Provide the [X, Y] coordinate of the cell's center where the given text is located.  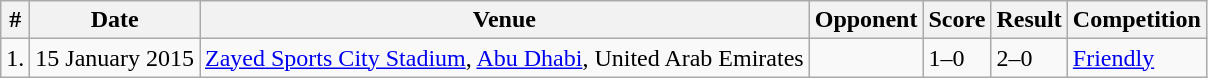
Venue [505, 20]
Result [1029, 20]
Zayed Sports City Stadium, Abu Dhabi, United Arab Emirates [505, 58]
15 January 2015 [115, 58]
2–0 [1029, 58]
Competition [1136, 20]
# [16, 20]
1. [16, 58]
1–0 [957, 58]
Friendly [1136, 58]
Date [115, 20]
Opponent [866, 20]
Score [957, 20]
